Return the (X, Y) coordinate for the center point of the cell that contains the specified text.  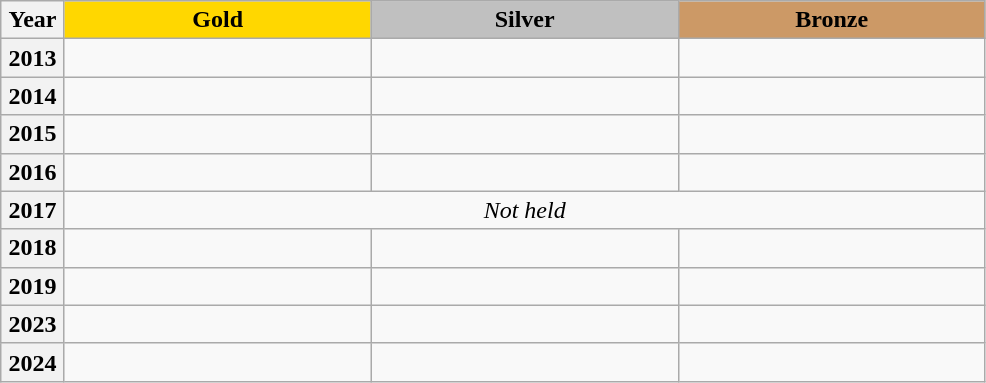
2023 (32, 324)
2017 (32, 210)
2016 (32, 172)
Year (32, 20)
Not held (524, 210)
2024 (32, 362)
2018 (32, 248)
Bronze (832, 20)
2015 (32, 134)
2019 (32, 286)
Gold (218, 20)
2013 (32, 58)
2014 (32, 96)
Silver (524, 20)
